Pinpoint the cell where the given text exists, returning its [x, y] midpoint coordinate. 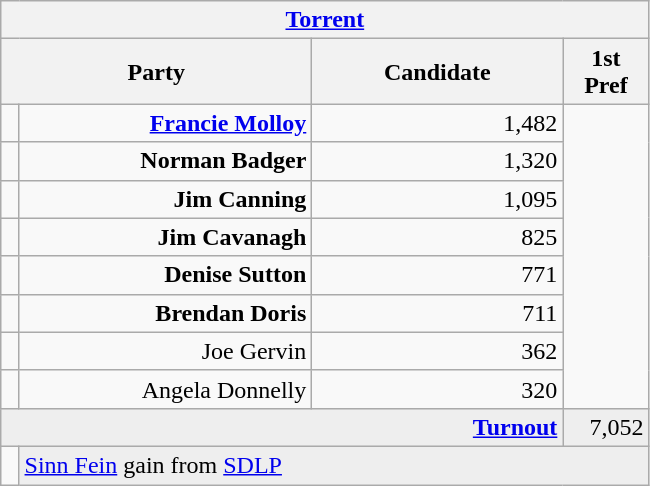
Jim Cavanagh [166, 237]
1,482 [438, 123]
Sinn Fein gain from SDLP [334, 465]
Denise Sutton [166, 275]
Norman Badger [166, 161]
1st Pref [606, 72]
Brendan Doris [166, 313]
320 [438, 389]
Candidate [438, 72]
1,095 [438, 199]
1,320 [438, 161]
Angela Donnelly [166, 389]
Francie Molloy [166, 123]
825 [438, 237]
771 [438, 275]
711 [438, 313]
Torrent [325, 20]
Party [156, 72]
7,052 [606, 427]
Turnout [282, 427]
Jim Canning [166, 199]
362 [438, 351]
Joe Gervin [166, 351]
